Output the (x, y) coordinate of the center of the cell containing the given text.  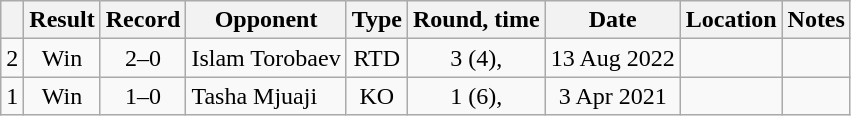
3 Apr 2021 (612, 96)
Location (731, 20)
Tasha Mjuaji (266, 96)
RTD (376, 58)
Islam Torobaev (266, 58)
Notes (816, 20)
3 (4), (476, 58)
1 (12, 96)
Record (143, 20)
2–0 (143, 58)
1–0 (143, 96)
Date (612, 20)
Result (62, 20)
KO (376, 96)
1 (6), (476, 96)
2 (12, 58)
Round, time (476, 20)
13 Aug 2022 (612, 58)
Opponent (266, 20)
Type (376, 20)
